Provide the (x, y) coordinate of the cell's center where the given text is located.  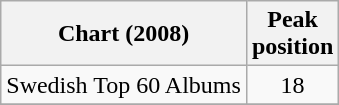
Swedish Top 60 Albums (124, 85)
18 (292, 85)
Chart (2008) (124, 34)
Peakposition (292, 34)
